Capture the cell that displays the provided text and extract its [X, Y] central coordinate. 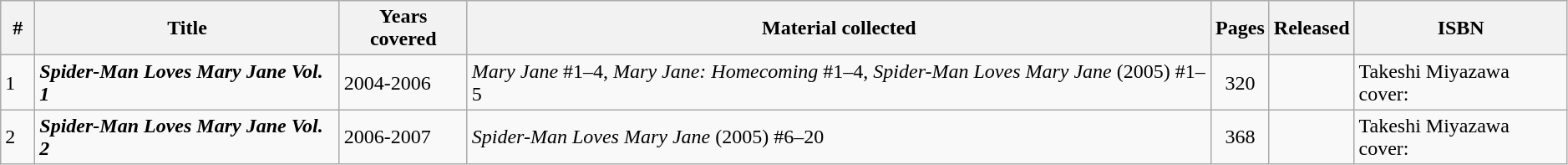
Spider-Man Loves Mary Jane Vol. 1 [187, 82]
ISBN [1460, 28]
2004-2006 [403, 82]
Released [1312, 28]
1 [18, 82]
368 [1241, 137]
# [18, 28]
Spider-Man Loves Mary Jane Vol. 2 [187, 137]
Mary Jane #1–4, Mary Jane: Homecoming #1–4, Spider-Man Loves Mary Jane (2005) #1–5 [839, 82]
Title [187, 28]
Spider-Man Loves Mary Jane (2005) #6–20 [839, 137]
2 [18, 137]
Pages [1241, 28]
2006-2007 [403, 137]
Years covered [403, 28]
320 [1241, 82]
Material collected [839, 28]
